Search for the cell housing the specified text and yield its [X, Y] center coordinate. 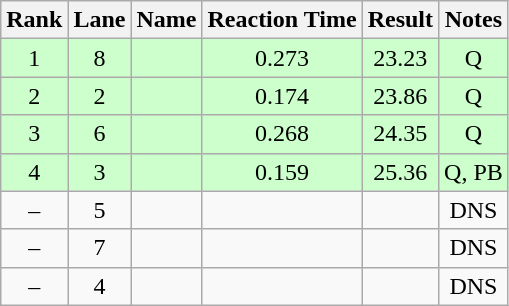
Reaction Time [282, 20]
8 [100, 58]
23.86 [400, 96]
Notes [474, 20]
0.159 [282, 172]
24.35 [400, 134]
0.273 [282, 58]
Q, PB [474, 172]
0.174 [282, 96]
23.23 [400, 58]
Name [166, 20]
6 [100, 134]
5 [100, 210]
0.268 [282, 134]
Lane [100, 20]
25.36 [400, 172]
1 [34, 58]
7 [100, 248]
Rank [34, 20]
Result [400, 20]
